Identify which cell holds the provided text, then report its [X, Y] central coordinate. 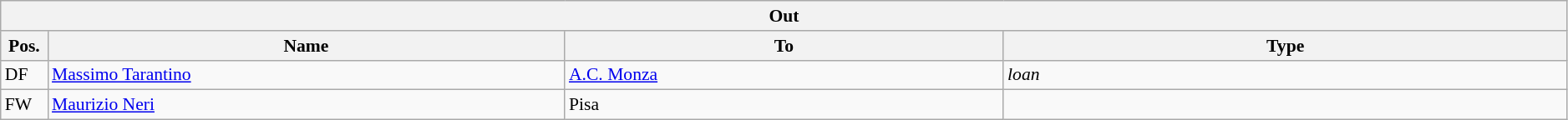
Name [306, 46]
To [784, 46]
FW [24, 105]
Out [784, 16]
DF [24, 75]
Massimo Tarantino [306, 75]
Maurizio Neri [306, 105]
Type [1285, 46]
loan [1285, 75]
Pisa [784, 105]
A.C. Monza [784, 75]
Pos. [24, 46]
